Identify which cell holds the provided text, then report its [x, y] central coordinate. 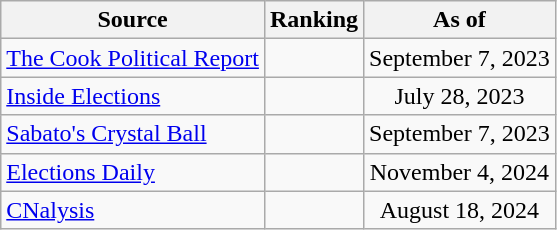
As of [460, 20]
Source [133, 20]
CNalysis [133, 210]
Inside Elections [133, 96]
Elections Daily [133, 172]
August 18, 2024 [460, 210]
Sabato's Crystal Ball [133, 134]
November 4, 2024 [460, 172]
July 28, 2023 [460, 96]
Ranking [314, 20]
The Cook Political Report [133, 58]
